Identify which cell holds the provided text, then report its [X, Y] central coordinate. 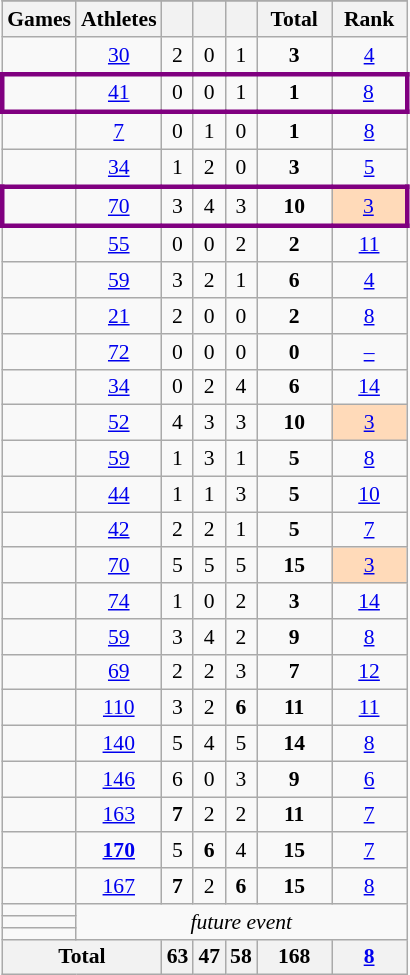
42 [119, 530]
30 [119, 56]
Athletes [119, 19]
21 [119, 316]
47 [209, 957]
163 [119, 815]
– [370, 352]
140 [119, 744]
72 [119, 352]
69 [119, 672]
146 [119, 779]
167 [119, 886]
12 [370, 672]
52 [119, 423]
41 [119, 94]
58 [241, 957]
74 [119, 601]
future event [242, 922]
63 [178, 957]
Rank [370, 19]
55 [119, 244]
44 [119, 494]
170 [119, 851]
Games [39, 19]
110 [119, 708]
168 [294, 957]
